Find where the given text appears and provide that cell's center as (x, y) coordinate. 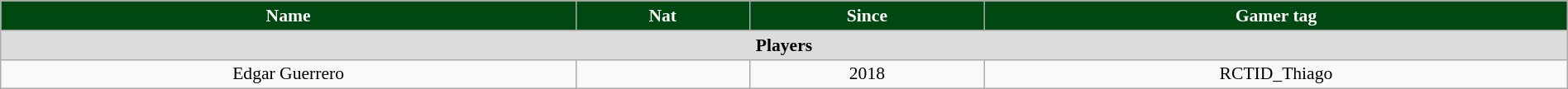
Name (289, 16)
Nat (662, 16)
Gamer tag (1277, 16)
Edgar Guerrero (289, 74)
Since (867, 16)
Players (784, 45)
RCTID_Thiago (1277, 74)
2018 (867, 74)
